Return the (X, Y) coordinate for the center point of the cell that contains the specified text.  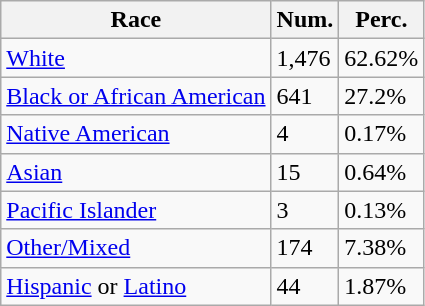
Pacific Islander (136, 210)
Race (136, 20)
Hispanic or Latino (136, 286)
7.38% (382, 248)
1.87% (382, 286)
641 (305, 96)
Perc. (382, 20)
Other/Mixed (136, 248)
Num. (305, 20)
4 (305, 134)
0.13% (382, 210)
62.62% (382, 58)
0.17% (382, 134)
Native American (136, 134)
Asian (136, 172)
3 (305, 210)
0.64% (382, 172)
1,476 (305, 58)
27.2% (382, 96)
White (136, 58)
44 (305, 286)
174 (305, 248)
Black or African American (136, 96)
15 (305, 172)
